Output the (X, Y) coordinate of the center of the cell containing the given text.  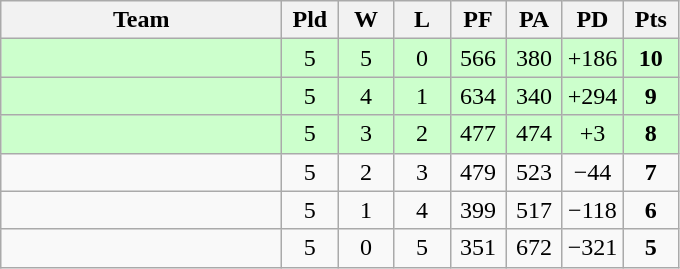
PD (592, 20)
−44 (592, 172)
399 (478, 210)
+294 (592, 96)
9 (651, 96)
672 (534, 248)
PA (534, 20)
10 (651, 58)
477 (478, 134)
PF (478, 20)
Pld (310, 20)
517 (534, 210)
−321 (592, 248)
380 (534, 58)
W (366, 20)
Team (142, 20)
+3 (592, 134)
566 (478, 58)
−118 (592, 210)
523 (534, 172)
8 (651, 134)
+186 (592, 58)
7 (651, 172)
L (422, 20)
479 (478, 172)
474 (534, 134)
634 (478, 96)
340 (534, 96)
6 (651, 210)
Pts (651, 20)
351 (478, 248)
